Capture the cell that displays the provided text and extract its (x, y) central coordinate. 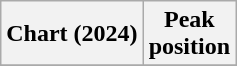
Chart (2024) (72, 34)
Peakposition (189, 34)
